Determine the (X, Y) coordinate at the center of the cell enclosing the given text.  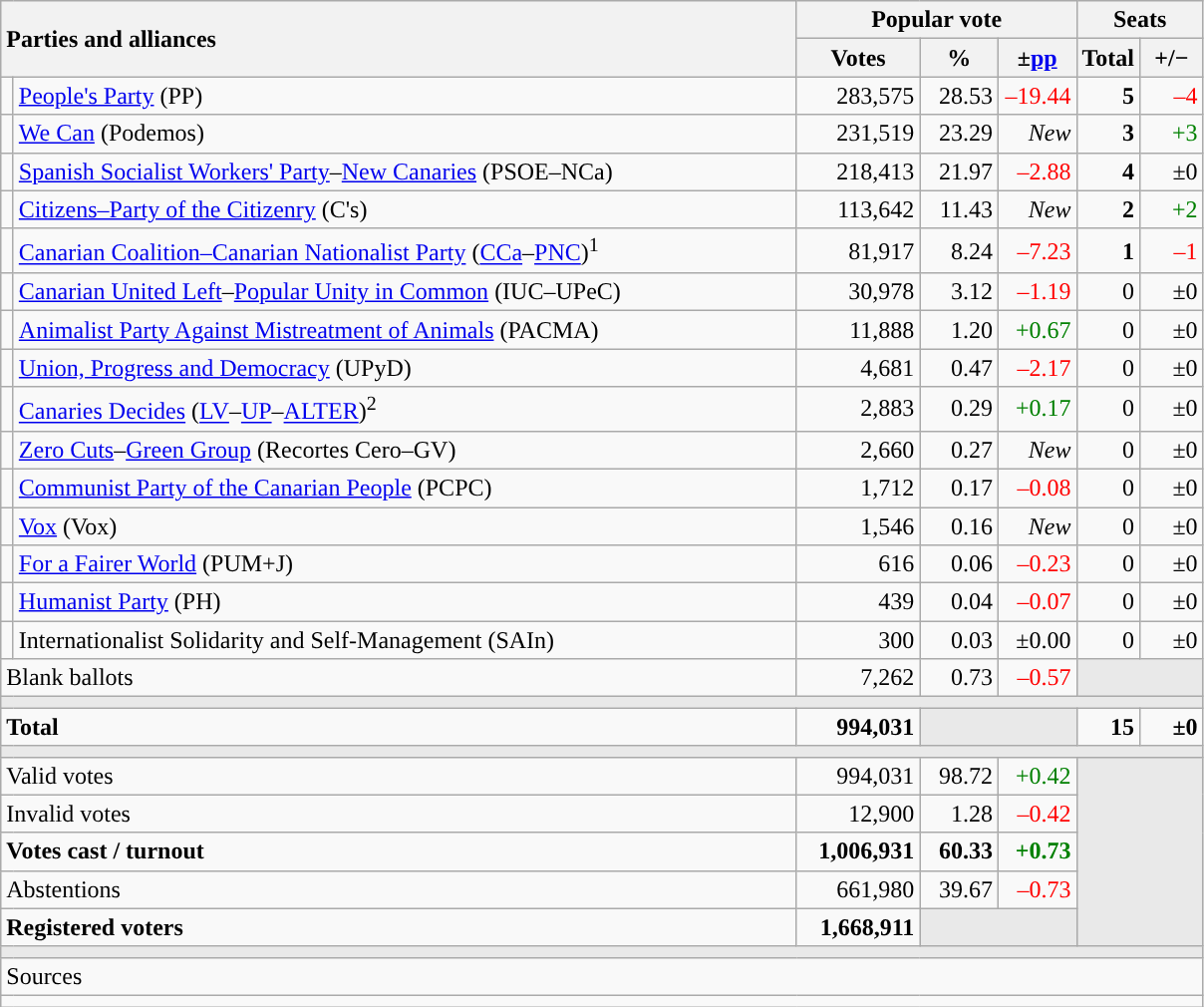
23.29 (959, 134)
1.20 (959, 330)
+0.42 (1037, 776)
81,917 (858, 251)
Spanish Socialist Workers' Party–New Canaries (PSOE–NCa) (405, 171)
For a Fairer World (PUM+J) (405, 564)
12,900 (858, 814)
Humanist Party (PH) (405, 602)
113,642 (858, 209)
2,883 (858, 409)
Canaries Decides (LV–UP–ALTER)2 (405, 409)
+2 (1172, 209)
–2.88 (1037, 171)
11.43 (959, 209)
Valid votes (399, 776)
0.27 (959, 450)
Animalist Party Against Mistreatment of Animals (PACMA) (405, 330)
439 (858, 602)
2 (1108, 209)
Abstentions (399, 889)
Votes cast / turnout (399, 851)
People's Party (PP) (405, 96)
% (959, 58)
39.67 (959, 889)
0.06 (959, 564)
Internationalist Solidarity and Self-Management (SAIn) (405, 640)
300 (858, 640)
0.73 (959, 678)
+3 (1172, 134)
–0.07 (1037, 602)
30,978 (858, 292)
1 (1108, 251)
0.29 (959, 409)
Sources (602, 976)
3.12 (959, 292)
Vox (Vox) (405, 526)
Union, Progress and Democracy (UPyD) (405, 368)
Popular vote (937, 20)
+0.67 (1037, 330)
4,681 (858, 368)
0.16 (959, 526)
Citizens–Party of the Citizenry (C's) (405, 209)
–1 (1172, 251)
0.03 (959, 640)
Blank ballots (399, 678)
+/− (1172, 58)
–0.08 (1037, 488)
8.24 (959, 251)
1,546 (858, 526)
1.28 (959, 814)
Canarian Coalition–Canarian Nationalist Party (CCa–PNC)1 (405, 251)
–4 (1172, 96)
–0.42 (1037, 814)
15 (1108, 727)
Seats (1140, 20)
Zero Cuts–Green Group (Recortes Cero–GV) (405, 450)
±0.00 (1037, 640)
±pp (1037, 58)
231,519 (858, 134)
11,888 (858, 330)
Canarian United Left–Popular Unity in Common (IUC–UPeC) (405, 292)
Parties and alliances (399, 39)
1,712 (858, 488)
Invalid votes (399, 814)
We Can (Podemos) (405, 134)
98.72 (959, 776)
0.04 (959, 602)
1,668,911 (858, 927)
–0.23 (1037, 564)
616 (858, 564)
–19.44 (1037, 96)
0.47 (959, 368)
7,262 (858, 678)
5 (1108, 96)
Votes (858, 58)
1,006,931 (858, 851)
Communist Party of the Canarian People (PCPC) (405, 488)
3 (1108, 134)
+0.73 (1037, 851)
Registered voters (399, 927)
218,413 (858, 171)
+0.17 (1037, 409)
–2.17 (1037, 368)
–0.73 (1037, 889)
21.97 (959, 171)
–1.19 (1037, 292)
–7.23 (1037, 251)
28.53 (959, 96)
283,575 (858, 96)
4 (1108, 171)
661,980 (858, 889)
–0.57 (1037, 678)
2,660 (858, 450)
60.33 (959, 851)
0.17 (959, 488)
